Output the (X, Y) coordinate of the center of the cell containing the given text.  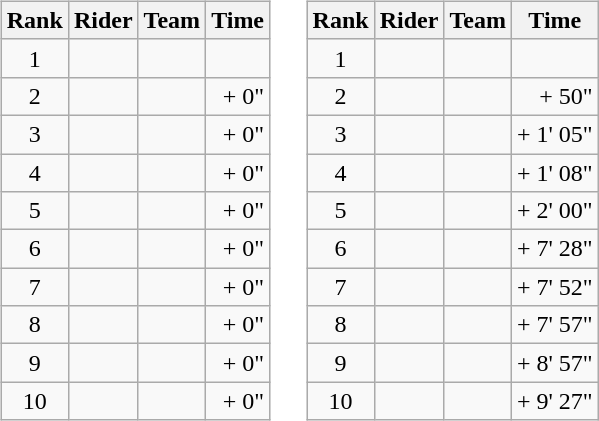
+ 1' 08" (554, 173)
+ 7' 28" (554, 249)
+ 9' 27" (554, 401)
+ 8' 57" (554, 363)
+ 2' 00" (554, 211)
+ 7' 52" (554, 287)
+ 7' 57" (554, 325)
+ 1' 05" (554, 134)
+ 50" (554, 96)
